Extract the (x, y) coordinate from the center of the cell holding the provided text.  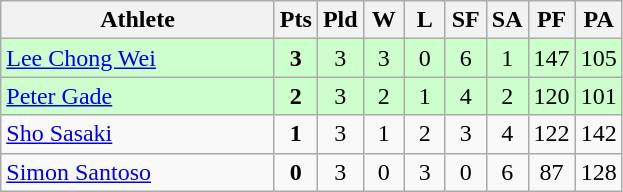
87 (552, 172)
Simon Santoso (138, 172)
105 (598, 58)
PA (598, 20)
120 (552, 96)
101 (598, 96)
Athlete (138, 20)
147 (552, 58)
142 (598, 134)
122 (552, 134)
Sho Sasaki (138, 134)
Pts (296, 20)
L (424, 20)
PF (552, 20)
SF (466, 20)
SA (507, 20)
Pld (340, 20)
Lee Chong Wei (138, 58)
128 (598, 172)
W (384, 20)
Peter Gade (138, 96)
